Identify which cell holds the provided text, then report its [x, y] central coordinate. 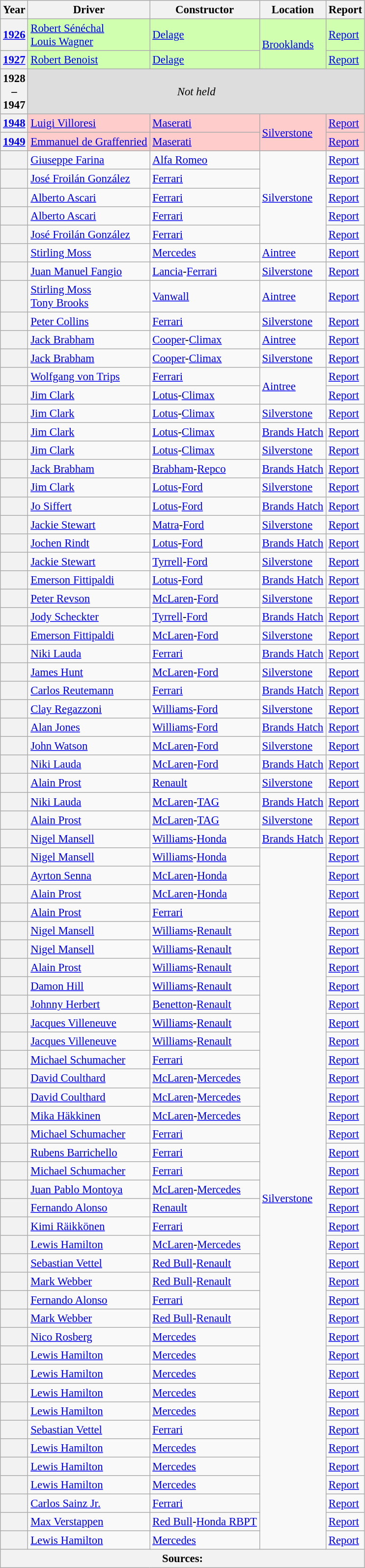
Juan Pablo Montoya [89, 1189]
Max Verstappen [89, 1522]
1948 [14, 123]
Constructor [204, 10]
Stirling Moss Tony Brooks [89, 297]
Stirling Moss [89, 252]
Jo Siffert [89, 506]
Carlos Reutemann [89, 691]
Kimi Räikkönen [89, 1226]
Not held [197, 92]
1926 [14, 35]
1949 [14, 142]
Luigi Villoresi [89, 123]
Peter Revson [89, 598]
Giuseppe Farina [89, 161]
Robert Benoist [89, 60]
Brabham-Repco [204, 469]
1928–1947 [14, 92]
Clay Regazzoni [89, 709]
Peter Collins [89, 321]
Nico Rosberg [89, 1337]
Benetton-Renault [204, 1005]
Emmanuel de Graffenried [89, 142]
John Watson [89, 746]
Juan Manuel Fangio [89, 271]
Carlos Sainz Jr. [89, 1503]
Wolfgang von Trips [89, 377]
Location [293, 10]
Driver [89, 10]
Jody Scheckter [89, 617]
Matra-Ford [204, 525]
Sources: [183, 1559]
Alfa Romeo [204, 161]
Red Bull-Honda RBPT [204, 1522]
Lancia-Ferrari [204, 271]
Jochen Rindt [89, 543]
Brooklands [293, 44]
Robert Sénéchal Louis Wagner [89, 35]
1927 [14, 60]
Year [14, 10]
Rubens Barrichello [89, 1152]
Vanwall [204, 297]
Johnny Herbert [89, 1005]
Alan Jones [89, 728]
Damon Hill [89, 986]
Ayrton Senna [89, 875]
Mika Häkkinen [89, 1116]
James Hunt [89, 672]
